Output the (x, y) coordinate of the center of the cell containing the given text.  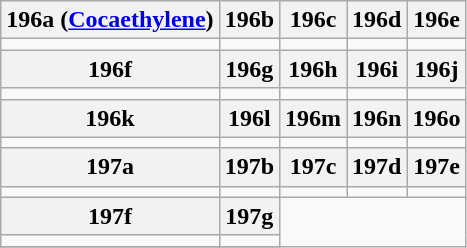
196h (314, 69)
196o (436, 118)
196d (377, 20)
196i (377, 69)
196l (249, 118)
196m (314, 118)
196c (314, 20)
196b (249, 20)
196g (249, 69)
196k (110, 118)
197c (314, 167)
197a (110, 167)
197f (110, 216)
197e (436, 167)
196n (377, 118)
196f (110, 69)
197b (249, 167)
196a (Cocaethylene) (110, 20)
197d (377, 167)
196j (436, 69)
197g (249, 216)
196e (436, 20)
